Return [x, y] of the center of cell containing provided text 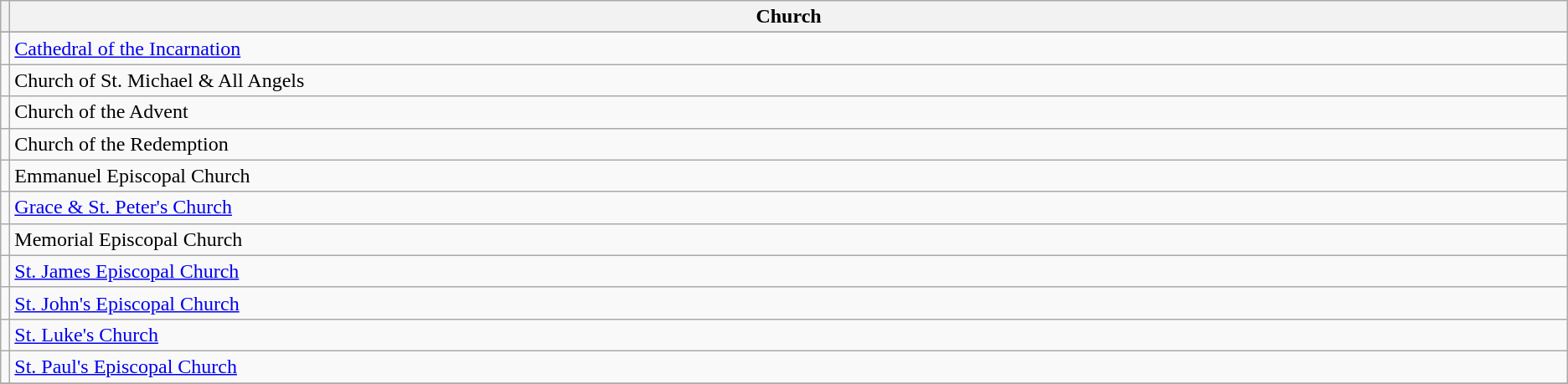
Cathedral of the Incarnation [789, 49]
Memorial Episcopal Church [789, 239]
St. Luke's Church [789, 335]
St. John's Episcopal Church [789, 303]
St. James Episcopal Church [789, 271]
Church of St. Michael & All Angels [789, 80]
Church of the Advent [789, 112]
Emmanuel Episcopal Church [789, 176]
Church [789, 17]
Church of the Redemption [789, 144]
Grace & St. Peter's Church [789, 207]
St. Paul's Episcopal Church [789, 366]
